Determine the (X, Y) coordinate at the center of the cell enclosing the given text.  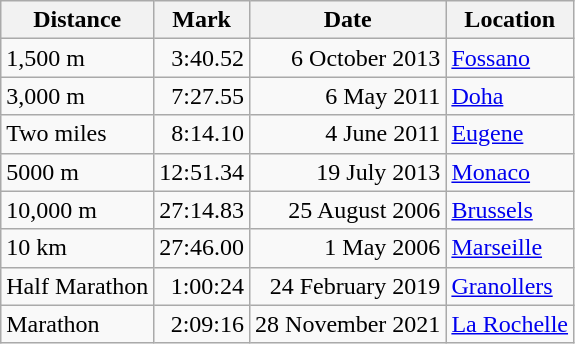
Mark (202, 20)
Two miles (78, 134)
2:09:16 (202, 324)
Location (510, 20)
Granollers (510, 286)
3,000 m (78, 96)
Doha (510, 96)
Half Marathon (78, 286)
Marathon (78, 324)
La Rochelle (510, 324)
7:27.55 (202, 96)
1,500 m (78, 58)
12:51.34 (202, 172)
27:46.00 (202, 248)
1:00:24 (202, 286)
Date (348, 20)
1 May 2006 (348, 248)
24 February 2019 (348, 286)
27:14.83 (202, 210)
19 July 2013 (348, 172)
8:14.10 (202, 134)
10,000 m (78, 210)
6 October 2013 (348, 58)
Monaco (510, 172)
Marseille (510, 248)
Brussels (510, 210)
3:40.52 (202, 58)
6 May 2011 (348, 96)
Eugene (510, 134)
5000 m (78, 172)
10 km (78, 248)
4 June 2011 (348, 134)
25 August 2006 (348, 210)
28 November 2021 (348, 324)
Fossano (510, 58)
Distance (78, 20)
